Return (X, Y) of the center of cell containing provided text 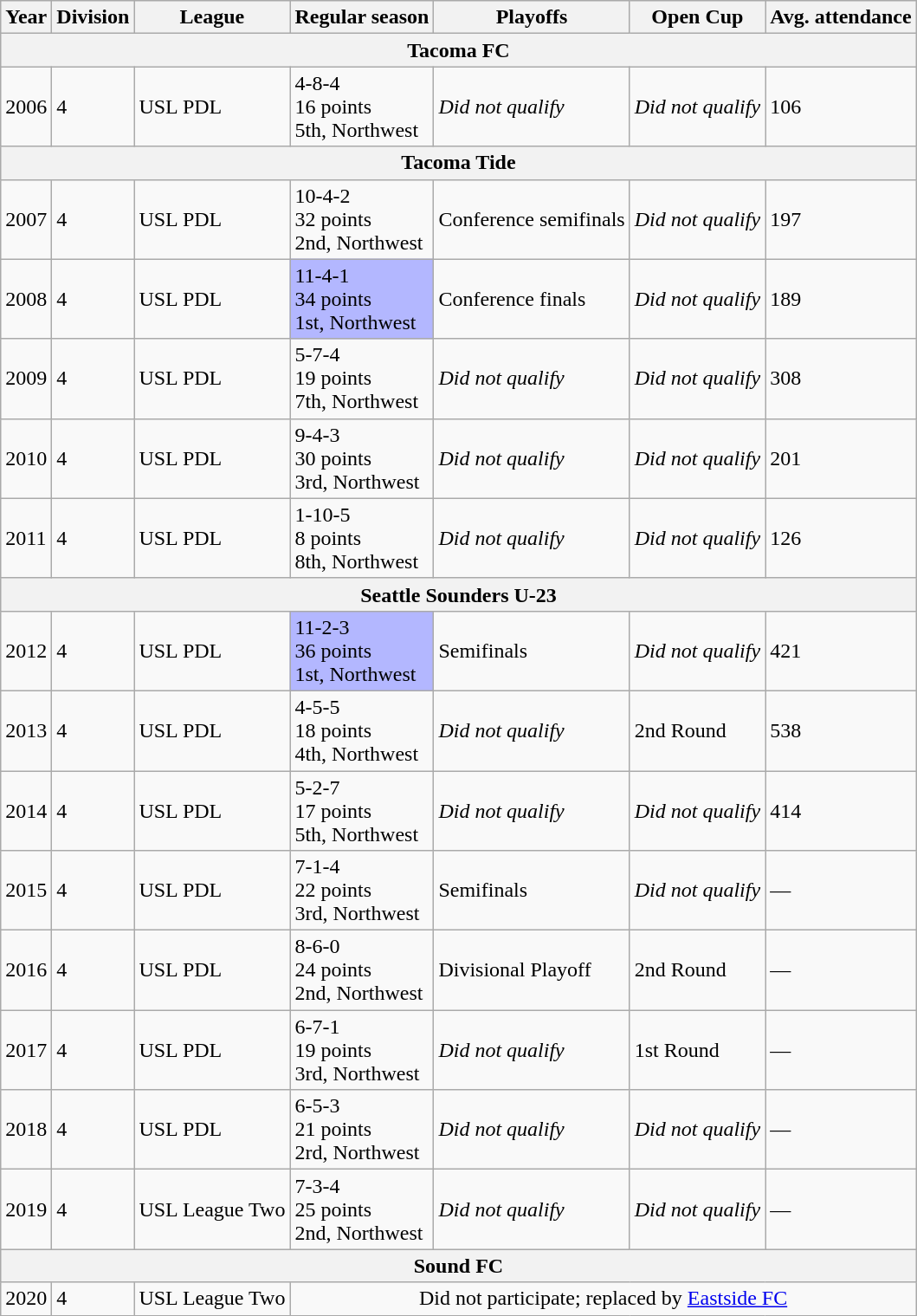
2012 (26, 651)
5-7-419 points7th, Northwest (362, 379)
Tacoma Tide (459, 163)
2017 (26, 1050)
Divisional Playoff (532, 970)
2011 (26, 538)
9-4-330 points3rd, Northwest (362, 458)
2007 (26, 219)
Tacoma FC (459, 50)
126 (842, 538)
106 (842, 107)
2018 (26, 1130)
2016 (26, 970)
2006 (26, 107)
Sound FC (459, 1266)
1st Round (697, 1050)
2020 (26, 1299)
2009 (26, 379)
7-1-422 points3rd, Northwest (362, 891)
Seattle Sounders U-23 (459, 594)
11-4-134 points1st, Northwest (362, 299)
Conference semifinals (532, 219)
Avg. attendance (842, 17)
201 (842, 458)
538 (842, 730)
Did not participate; replaced by Eastside FC (603, 1299)
421 (842, 651)
Conference finals (532, 299)
2015 (26, 891)
7-3-425 points2nd, Northwest (362, 1209)
11-2-336 points1st, Northwest (362, 651)
6-7-119 points3rd, Northwest (362, 1050)
Open Cup (697, 17)
414 (842, 811)
4-5-518 points4th, Northwest (362, 730)
197 (842, 219)
308 (842, 379)
League (212, 17)
2019 (26, 1209)
5-2-717 points5th, Northwest (362, 811)
Regular season (362, 17)
189 (842, 299)
6-5-321 points2rd, Northwest (362, 1130)
Division (94, 17)
8-6-024 points2nd, Northwest (362, 970)
2008 (26, 299)
2010 (26, 458)
Playoffs (532, 17)
10-4-232 points2nd, Northwest (362, 219)
1-10-58 points8th, Northwest (362, 538)
2013 (26, 730)
4-8-416 points5th, Northwest (362, 107)
2014 (26, 811)
Year (26, 17)
